Locate the cell with the specified text and output its [x, y] center coordinate. 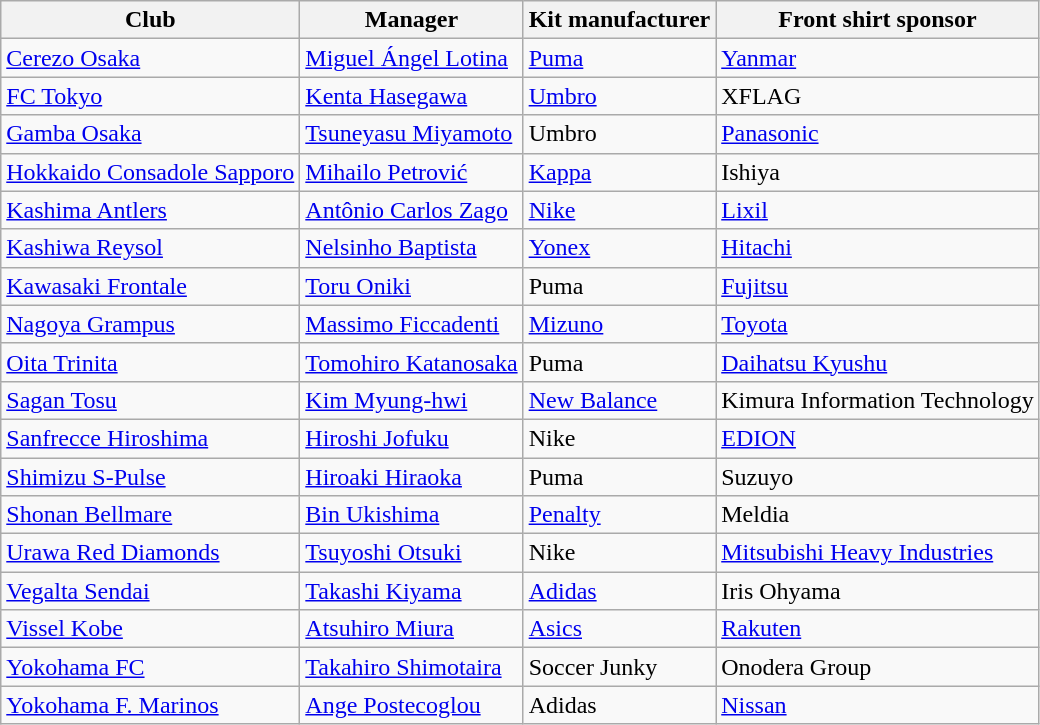
FC Tokyo [150, 96]
Iris Ohyama [878, 591]
Vissel Kobe [150, 629]
Hiroaki Hiraoka [412, 477]
Sanfrecce Hiroshima [150, 438]
Ishiya [878, 172]
EDION [878, 438]
Mizuno [620, 324]
Yanmar [878, 58]
Cerezo Osaka [150, 58]
Fujitsu [878, 286]
Manager [412, 20]
Hiroshi Jofuku [412, 438]
Sagan Tosu [150, 400]
Nissan [878, 705]
Penalty [620, 515]
Rakuten [878, 629]
Takashi Kiyama [412, 591]
Daihatsu Kyushu [878, 362]
Mitsubishi Heavy Industries [878, 553]
Urawa Red Diamonds [150, 553]
Kit manufacturer [620, 20]
Hokkaido Consadole Sapporo [150, 172]
Kawasaki Frontale [150, 286]
New Balance [620, 400]
Oita Trinita [150, 362]
Yokohama F. Marinos [150, 705]
Nelsinho Baptista [412, 248]
Ange Postecoglou [412, 705]
Nagoya Grampus [150, 324]
Front shirt sponsor [878, 20]
Meldia [878, 515]
Shonan Bellmare [150, 515]
Tsuneyasu Miyamoto [412, 134]
Gamba Osaka [150, 134]
Shimizu S-Pulse [150, 477]
Suzuyo [878, 477]
Kim Myung-hwi [412, 400]
Yokohama FC [150, 667]
Toru Oniki [412, 286]
Toyota [878, 324]
Kimura Information Technology [878, 400]
Soccer Junky [620, 667]
Kappa [620, 172]
Miguel Ángel Lotina [412, 58]
Hitachi [878, 248]
Kashima Antlers [150, 210]
Atsuhiro Miura [412, 629]
Asics [620, 629]
Bin Ukishima [412, 515]
Kenta Hasegawa [412, 96]
Takahiro Shimotaira [412, 667]
Mihailo Petrović [412, 172]
XFLAG [878, 96]
Lixil [878, 210]
Vegalta Sendai [150, 591]
Yonex [620, 248]
Club [150, 20]
Kashiwa Reysol [150, 248]
Onodera Group [878, 667]
Panasonic [878, 134]
Antônio Carlos Zago [412, 210]
Tsuyoshi Otsuki [412, 553]
Massimo Ficcadenti [412, 324]
Tomohiro Katanosaka [412, 362]
